Scan for the cell matching the given text and deliver its [X, Y] coordinate at center. 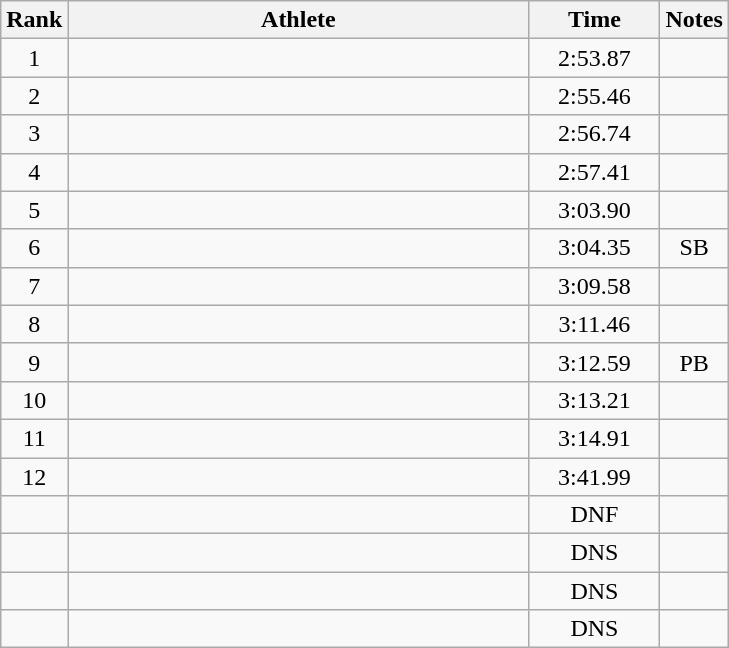
8 [34, 324]
2:57.41 [594, 172]
Athlete [298, 20]
3:03.90 [594, 210]
7 [34, 286]
3:11.46 [594, 324]
3:04.35 [594, 248]
3:09.58 [594, 286]
9 [34, 362]
DNF [594, 515]
Notes [694, 20]
2:55.46 [594, 96]
Rank [34, 20]
6 [34, 248]
5 [34, 210]
2:53.87 [594, 58]
4 [34, 172]
2 [34, 96]
1 [34, 58]
3:14.91 [594, 438]
PB [694, 362]
2:56.74 [594, 134]
11 [34, 438]
SB [694, 248]
3:12.59 [594, 362]
12 [34, 477]
Time [594, 20]
3:41.99 [594, 477]
10 [34, 400]
3:13.21 [594, 400]
3 [34, 134]
